Search for the cell housing the specified text and yield its (x, y) center coordinate. 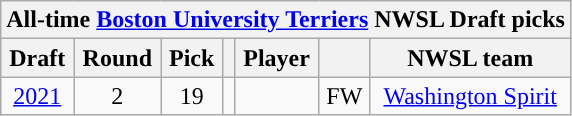
Round (118, 58)
NWSL team (470, 58)
FW (344, 96)
19 (192, 96)
Player (276, 58)
2 (118, 96)
All-time Boston University Terriers NWSL Draft picks (286, 20)
Pick (192, 58)
2021 (38, 96)
Washington Spirit (470, 96)
Draft (38, 58)
